Identify which cell holds the provided text, then report its (x, y) central coordinate. 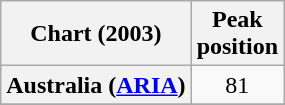
Australia (ARIA) (96, 85)
Peakposition (237, 34)
Chart (2003) (96, 34)
81 (237, 85)
